For the text-containing cell, return its midpoint in [x, y] coordinate format. 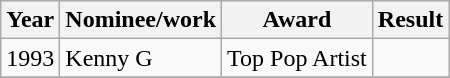
Result [410, 20]
Top Pop Artist [298, 58]
Year [30, 20]
Award [298, 20]
Nominee/work [141, 20]
1993 [30, 58]
Kenny G [141, 58]
